Output the [x, y] coordinate of the center of the cell containing the given text.  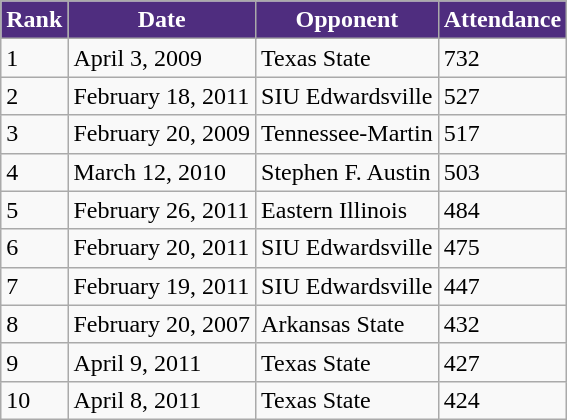
484 [502, 210]
Eastern Illinois [348, 210]
Tennessee-Martin [348, 134]
432 [502, 324]
Date [162, 20]
527 [502, 96]
February 19, 2011 [162, 286]
February 18, 2011 [162, 96]
March 12, 2010 [162, 172]
8 [34, 324]
Attendance [502, 20]
2 [34, 96]
April 9, 2011 [162, 362]
6 [34, 248]
447 [502, 286]
February 20, 2011 [162, 248]
424 [502, 400]
427 [502, 362]
Arkansas State [348, 324]
475 [502, 248]
Stephen F. Austin [348, 172]
7 [34, 286]
Rank [34, 20]
517 [502, 134]
April 3, 2009 [162, 58]
3 [34, 134]
9 [34, 362]
February 26, 2011 [162, 210]
April 8, 2011 [162, 400]
February 20, 2009 [162, 134]
5 [34, 210]
February 20, 2007 [162, 324]
4 [34, 172]
732 [502, 58]
1 [34, 58]
10 [34, 400]
Opponent [348, 20]
503 [502, 172]
